Detect which cell encompasses the target text, then output its [X, Y] center coordinate. 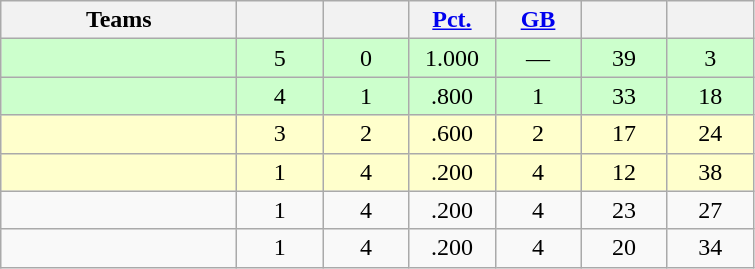
39 [624, 58]
Pct. [452, 20]
18 [710, 96]
38 [710, 172]
GB [538, 20]
27 [710, 210]
Teams [119, 20]
17 [624, 134]
.600 [452, 134]
34 [710, 248]
0 [366, 58]
— [538, 58]
1.000 [452, 58]
33 [624, 96]
24 [710, 134]
5 [280, 58]
20 [624, 248]
23 [624, 210]
12 [624, 172]
.800 [452, 96]
